From the cell containing the given text, extract its center point as (x, y) coordinate. 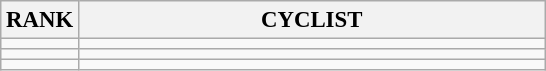
RANK (40, 20)
CYCLIST (312, 20)
